Return [x, y] of the center of cell containing provided text 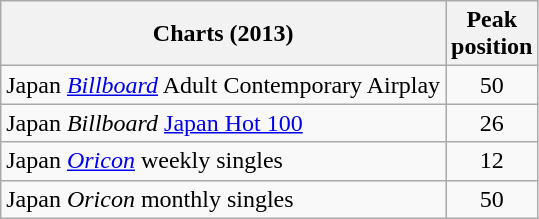
Peakposition [492, 34]
Japan Billboard Adult Contemporary Airplay [224, 85]
Japan Oricon weekly singles [224, 161]
Japan Oricon monthly singles [224, 199]
26 [492, 123]
Charts (2013) [224, 34]
Japan Billboard Japan Hot 100 [224, 123]
12 [492, 161]
